Output the [x, y] coordinate of the center of the cell containing the given text.  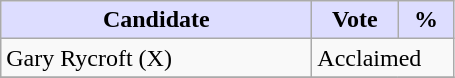
% [426, 20]
Acclaimed [383, 58]
Gary Rycroft (X) [156, 58]
Vote [355, 20]
Candidate [156, 20]
